Pinpoint the cell where the given text exists, returning its [x, y] midpoint coordinate. 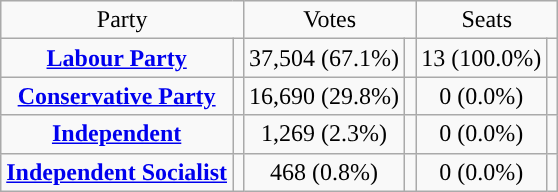
37,504 (67.1%) [324, 58]
1,269 (2.3%) [324, 134]
Conservative Party [117, 96]
Independent [117, 134]
Party [122, 20]
Votes [330, 20]
16,690 (29.8%) [324, 96]
Seats [487, 20]
13 (100.0%) [482, 58]
468 (0.8%) [324, 172]
Labour Party [117, 58]
Independent Socialist [117, 172]
